Return (X, Y) of the center of cell containing provided text 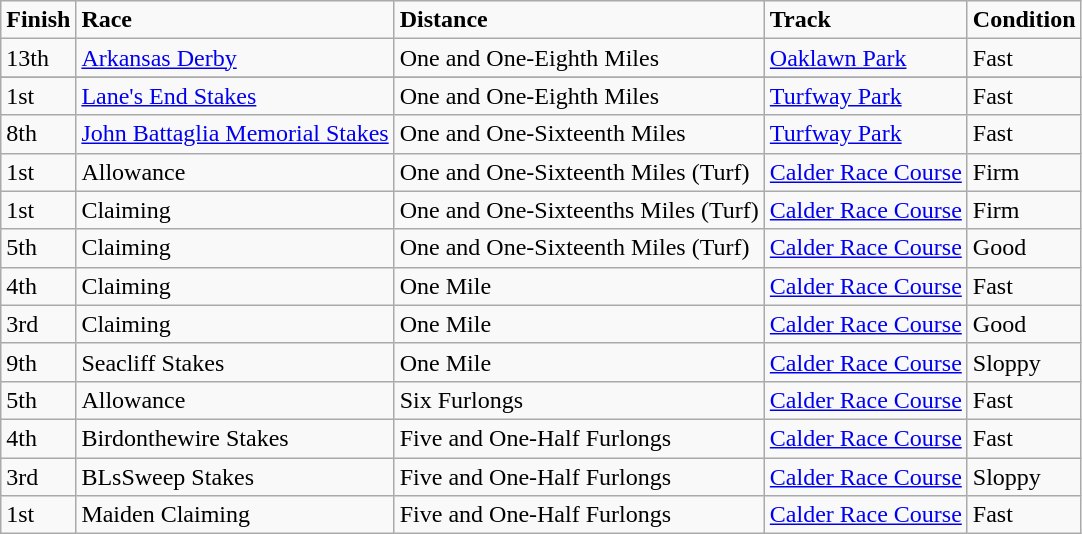
John Battaglia Memorial Stakes (235, 134)
Six Furlongs (579, 400)
Maiden Claiming (235, 515)
Seacliff Stakes (235, 362)
Race (235, 20)
Condition (1024, 20)
Distance (579, 20)
Finish (38, 20)
One and One-Sixteenths Miles (Turf) (579, 210)
8th (38, 134)
Birdonthewire Stakes (235, 438)
13th (38, 58)
Lane's End Stakes (235, 96)
One and One-Sixteenth Miles (579, 134)
BLsSweep Stakes (235, 477)
Oaklawn Park (866, 58)
Arkansas Derby (235, 58)
Track (866, 20)
9th (38, 362)
